Return the [X, Y] coordinate for the center point of the cell that contains the specified text.  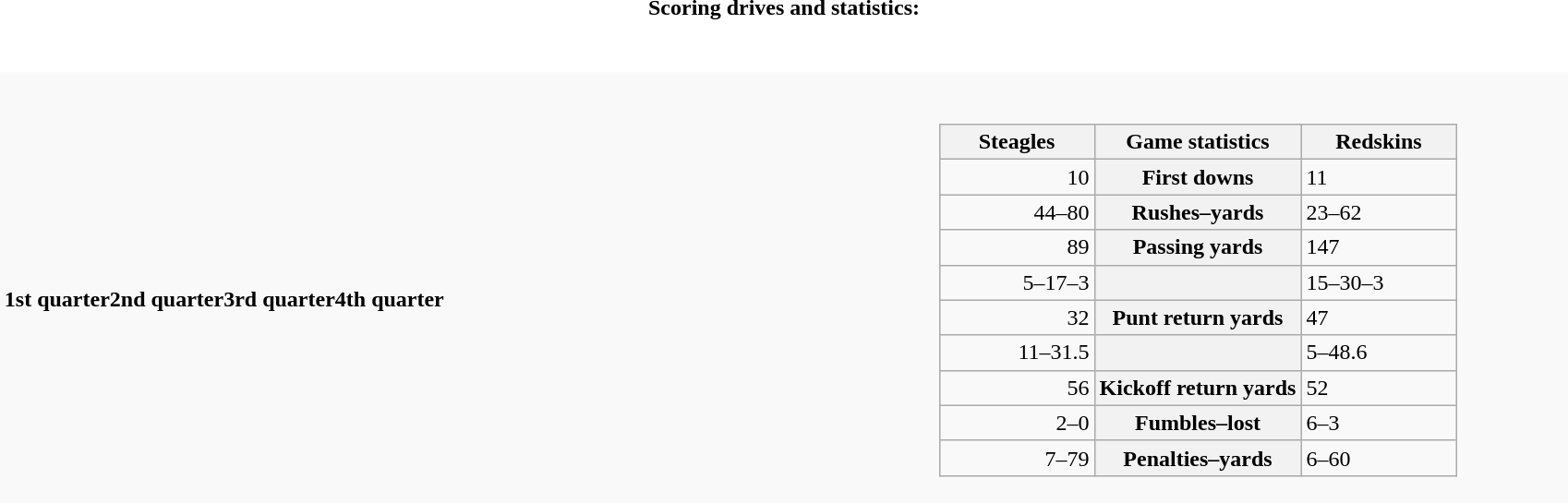
147 [1379, 247]
6–60 [1379, 458]
7–79 [1017, 458]
11 [1379, 177]
10 [1017, 177]
Rushes–yards [1198, 212]
5–17–3 [1017, 282]
89 [1017, 247]
Game statistics [1198, 142]
1st quarter2nd quarter3rd quarter4th quarter [416, 288]
2–0 [1017, 423]
56 [1017, 388]
Penalties–yards [1198, 458]
15–30–3 [1379, 282]
Punt return yards [1198, 317]
23–62 [1379, 212]
44–80 [1017, 212]
52 [1379, 388]
Redskins [1379, 142]
11–31.5 [1017, 353]
Steagles [1017, 142]
5–48.6 [1379, 353]
Passing yards [1198, 247]
Kickoff return yards [1198, 388]
47 [1379, 317]
Fumbles–lost [1198, 423]
32 [1017, 317]
6–3 [1379, 423]
First downs [1198, 177]
